Return [x, y] of the center of cell containing provided text 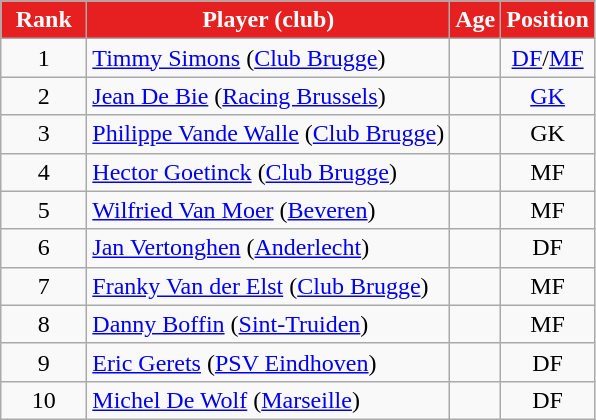
Jan Vertonghen (Anderlecht) [268, 248]
4 [44, 172]
Age [476, 20]
8 [44, 324]
Position [548, 20]
9 [44, 362]
3 [44, 134]
5 [44, 210]
10 [44, 400]
Danny Boffin (Sint-Truiden) [268, 324]
Jean De Bie (Racing Brussels) [268, 96]
Player (club) [268, 20]
Rank [44, 20]
Hector Goetinck (Club Brugge) [268, 172]
DF/MF [548, 58]
Michel De Wolf (Marseille) [268, 400]
6 [44, 248]
7 [44, 286]
Timmy Simons (Club Brugge) [268, 58]
2 [44, 96]
Franky Van der Elst (Club Brugge) [268, 286]
1 [44, 58]
Philippe Vande Walle (Club Brugge) [268, 134]
Wilfried Van Moer (Beveren) [268, 210]
Eric Gerets (PSV Eindhoven) [268, 362]
